Capture the cell that displays the provided text and extract its [x, y] central coordinate. 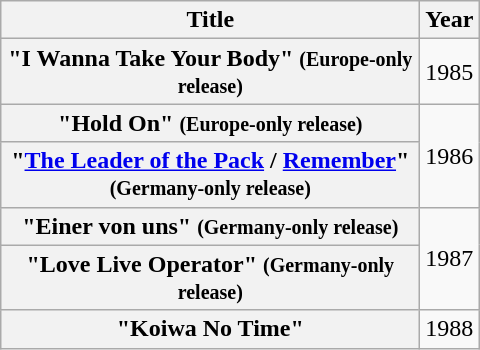
1987 [450, 258]
1986 [450, 156]
1988 [450, 329]
Year [450, 20]
1985 [450, 72]
"I Wanna Take Your Body" (Europe-only release) [210, 72]
"The Leader of the Pack / Remember" (Germany-only release) [210, 174]
"Koiwa No Time" [210, 329]
"Love Live Operator" (Germany-only release) [210, 278]
Title [210, 20]
"Hold On" (Europe-only release) [210, 123]
"Einer von uns" (Germany-only release) [210, 226]
